Return [x, y] of the center of cell containing provided text 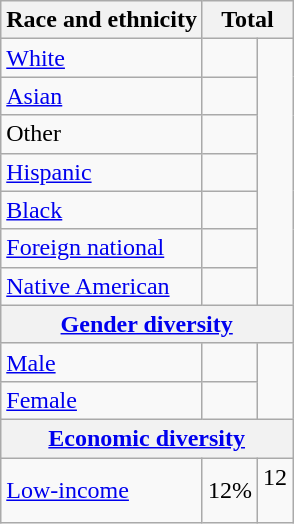
Other [102, 134]
Native American [102, 286]
Male [102, 362]
Race and ethnicity [102, 20]
Foreign national [102, 248]
Black [102, 210]
12 [276, 490]
White [102, 58]
12% [230, 490]
Female [102, 400]
Economic diversity [147, 438]
Gender diversity [147, 324]
Hispanic [102, 172]
Low-income [102, 490]
Total [247, 20]
Asian [102, 96]
